For the text-containing cell, return its midpoint in (x, y) coordinate format. 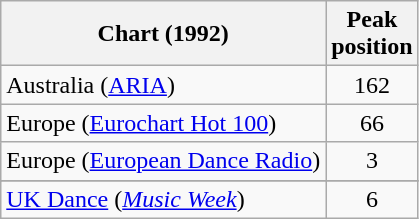
Europe (Eurochart Hot 100) (164, 123)
UK Dance (Music Week) (164, 199)
Peakposition (372, 34)
66 (372, 123)
3 (372, 161)
6 (372, 199)
Chart (1992) (164, 34)
Europe (European Dance Radio) (164, 161)
Australia (ARIA) (164, 85)
162 (372, 85)
